Search for the cell housing the specified text and yield its [X, Y] center coordinate. 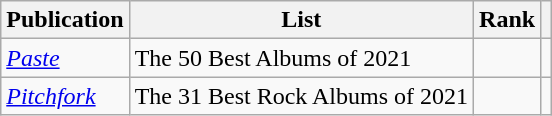
Paste [65, 58]
Pitchfork [65, 96]
Rank [508, 20]
Publication [65, 20]
The 31 Best Rock Albums of 2021 [301, 96]
List [301, 20]
The 50 Best Albums of 2021 [301, 58]
